Locate the cell with the specified text and output its (x, y) center coordinate. 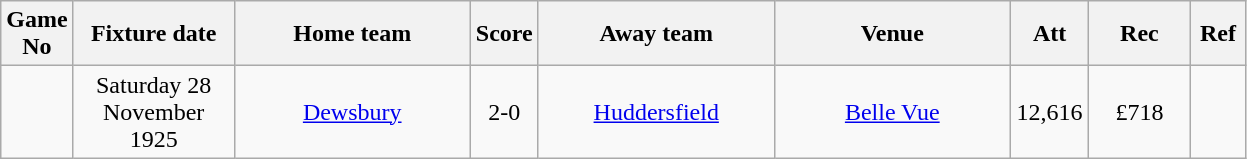
Fixture date (154, 34)
Belle Vue (892, 112)
Saturday 28 November 1925 (154, 112)
Score (504, 34)
Rec (1140, 34)
Game No (37, 34)
Huddersfield (656, 112)
£718 (1140, 112)
Ref (1218, 34)
Home team (352, 34)
12,616 (1050, 112)
Att (1050, 34)
Away team (656, 34)
Dewsbury (352, 112)
2-0 (504, 112)
Venue (892, 34)
